Extract the [X, Y] coordinate from the center of the cell holding the provided text.  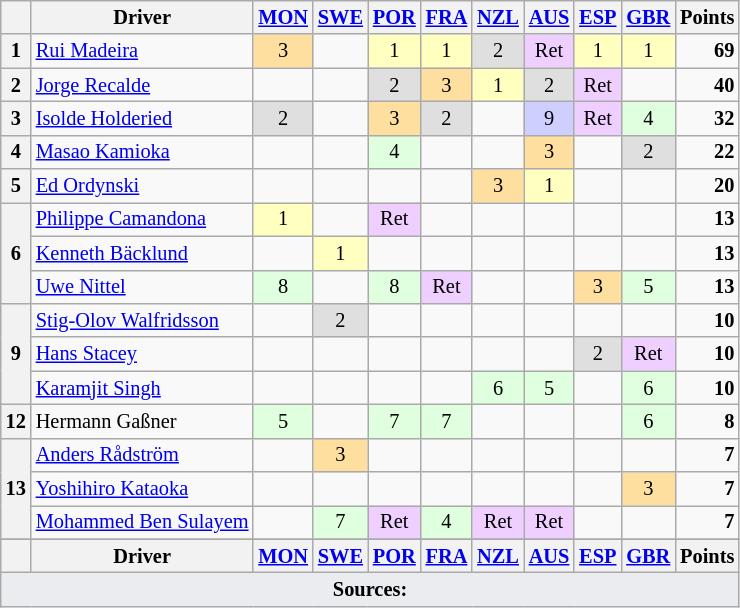
20 [707, 186]
22 [707, 152]
12 [16, 421]
Mohammed Ben Sulayem [142, 522]
Karamjit Singh [142, 388]
Kenneth Bäcklund [142, 253]
Stig-Olov Walfridsson [142, 320]
69 [707, 51]
Anders Rådström [142, 455]
Uwe Nittel [142, 287]
Hermann Gaßner [142, 421]
Rui Madeira [142, 51]
Ed Ordynski [142, 186]
Masao Kamioka [142, 152]
Philippe Camandona [142, 219]
40 [707, 85]
Jorge Recalde [142, 85]
Hans Stacey [142, 354]
Sources: [370, 589]
32 [707, 118]
Yoshihiro Kataoka [142, 489]
Isolde Holderied [142, 118]
